Detect which cell encompasses the target text, then output its [x, y] center coordinate. 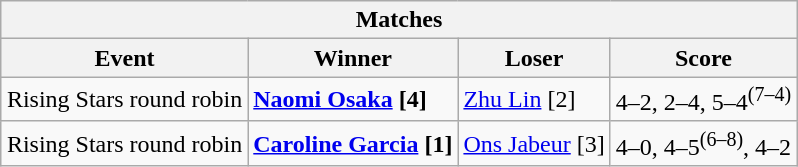
Loser [534, 58]
Zhu Lin [2] [534, 100]
Caroline Garcia [1] [353, 144]
Event [124, 58]
Ons Jabeur [3] [534, 144]
Matches [398, 20]
Winner [353, 58]
Naomi Osaka [4] [353, 100]
4–2, 2–4, 5–4(7–4) [703, 100]
Score [703, 58]
4–0, 4–5(6–8), 4–2 [703, 144]
